Locate the cell with the specified text and output its [x, y] center coordinate. 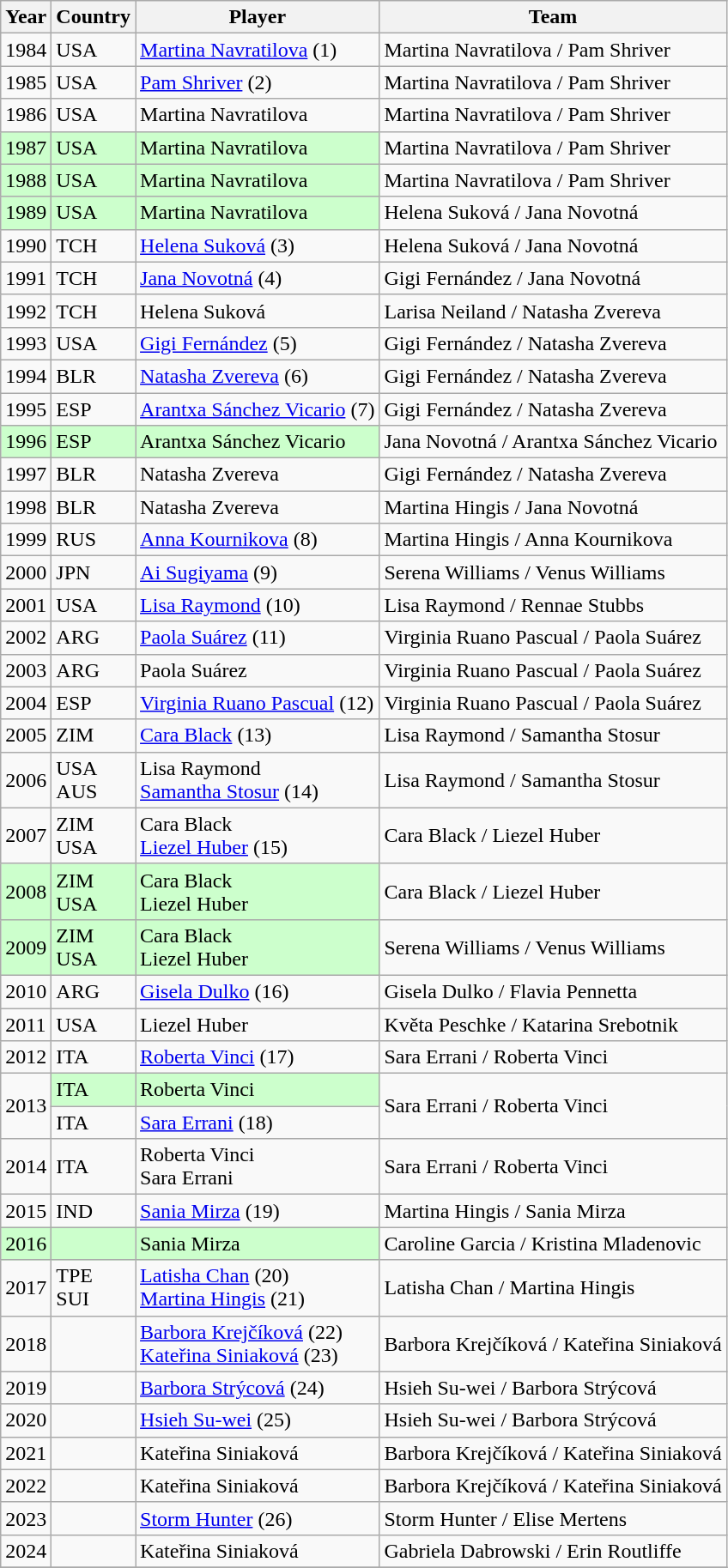
Ai Sugiyama (9) [258, 572]
Lisa Raymond (10) [258, 605]
2022 [26, 1486]
2011 [26, 1024]
Gisela Dulko / Flavia Pennetta [553, 991]
2012 [26, 1057]
ZIM [94, 736]
Barbora Krejčíková (22)Kateřina Siniaková (23) [258, 1344]
2019 [26, 1388]
Květa Peschke / Katarina Srebotnik [553, 1024]
2000 [26, 572]
RUS [94, 540]
2002 [26, 638]
Storm Hunter (26) [258, 1518]
1984 [26, 50]
1993 [26, 343]
Cara BlackLiezel Huber (15) [258, 836]
Gigi Fernández / Jana Novotná [553, 278]
Latisha Chan / Martina Hingis [553, 1287]
Gigi Fernández (5) [258, 343]
2016 [26, 1244]
2004 [26, 703]
Jana Novotná / Arantxa Sánchez Vicario [553, 442]
2014 [26, 1167]
1987 [26, 148]
1988 [26, 180]
Liezel Huber [258, 1024]
2015 [26, 1211]
2006 [26, 779]
Jana Novotná (4) [258, 278]
1986 [26, 115]
Country [94, 17]
1985 [26, 82]
2021 [26, 1453]
1991 [26, 278]
1997 [26, 475]
Anna Kournikova (8) [258, 540]
2009 [26, 947]
Martina Hingis / Jana Novotná [553, 507]
1994 [26, 376]
Helena Suková [258, 311]
2010 [26, 991]
1998 [26, 507]
Arantxa Sánchez Vicario (7) [258, 409]
Arantxa Sánchez Vicario [258, 442]
TPE SUI [94, 1287]
JPN [94, 572]
2013 [26, 1106]
Gabriela Dabrowski / Erin Routliffe [553, 1551]
1999 [26, 540]
2001 [26, 605]
1995 [26, 409]
Cara Black (13) [258, 736]
2008 [26, 891]
1996 [26, 442]
2005 [26, 736]
USA AUS [94, 779]
Sania Mirza (19) [258, 1211]
Virginia Ruano Pascual (12) [258, 703]
Lisa RaymondSamantha Stosur (14) [258, 779]
Pam Shriver (2) [258, 82]
IND [94, 1211]
Paola Suárez (11) [258, 638]
Player [258, 17]
2020 [26, 1420]
2007 [26, 836]
Martina Hingis / Sania Mirza [553, 1211]
Caroline Garcia / Kristina Mladenovic [553, 1244]
1992 [26, 311]
Year [26, 17]
2003 [26, 670]
Gisela Dulko (16) [258, 991]
Helena Suková (3) [258, 245]
Natasha Zvereva (6) [258, 376]
Roberta Vinci [258, 1090]
2017 [26, 1287]
2018 [26, 1344]
Roberta Vinci (17) [258, 1057]
Latisha Chan (20)Martina Hingis (21) [258, 1287]
2023 [26, 1518]
Roberta VinciSara Errani [258, 1167]
Martina Hingis / Anna Kournikova [553, 540]
Martina Navratilova (1) [258, 50]
Hsieh Su-wei (25) [258, 1420]
Team [553, 17]
2024 [26, 1551]
Storm Hunter / Elise Mertens [553, 1518]
1990 [26, 245]
Lisa Raymond / Rennae Stubbs [553, 605]
Sania Mirza [258, 1244]
Sara Errani (18) [258, 1123]
1989 [26, 213]
Larisa Neiland / Natasha Zvereva [553, 311]
Paola Suárez [258, 670]
Barbora Strýcová (24) [258, 1388]
